Detect which cell encompasses the target text, then output its (X, Y) center coordinate. 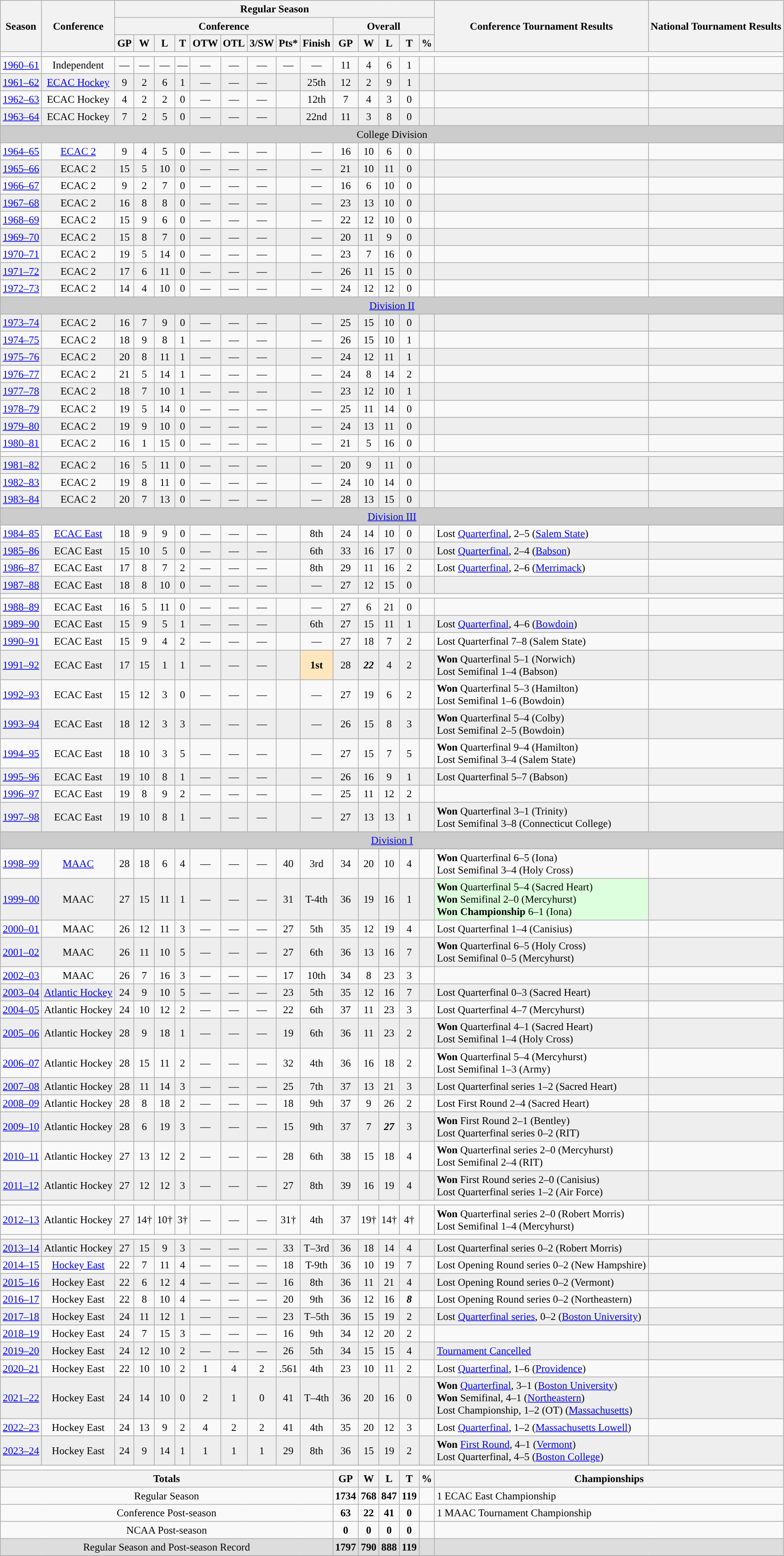
1989–90 (21, 624)
3† (183, 1220)
National Tournament Results (716, 26)
Won Quarterfinal 9–4 (Hamilton)Lost Semifinal 3–4 (Salem State) (541, 753)
NCAA Post-season (167, 1530)
Lost First Round 2–4 (Sacred Heart) (541, 1103)
Won Quarterfinal 5–3 (Hamilton)Lost Semifinal 1–6 (Bowdoin) (541, 694)
2020–21 (21, 1368)
Won Quarterfinal 6–5 (Holy Cross)Lost Semifinal 0–5 (Mercyhurst) (541, 952)
3/SW (262, 43)
Lost Quarterfinal, 2–6 (Merrimack) (541, 568)
.561 (288, 1368)
Won First Round series 2–0 (Canisius)Lost Quarterfinal series 1–2 (Air Force) (541, 1185)
Won First Round 2–1 (Bentley)Lost Quarterfinal series 0–2 (RIT) (541, 1127)
2013–14 (21, 1248)
Lost Quarterfinal series, 0–2 (Boston University) (541, 1317)
2023–24 (21, 1450)
1797 (345, 1547)
2005–06 (21, 1034)
1970–71 (21, 254)
1998–99 (21, 864)
4† (409, 1220)
2011–12 (21, 1185)
Division II (392, 306)
10th (317, 976)
Overall (383, 26)
1992–93 (21, 694)
Won First Round, 4–1 (Vermont) Lost Quarterfinal, 4–5 (Boston College) (541, 1450)
Division I (392, 841)
3rd (317, 864)
2004–05 (21, 1010)
Lost Quarterfinal 7–8 (Salem State) (541, 641)
1961–62 (21, 83)
1985–86 (21, 551)
Lost Quarterfinal series 0–2 (Robert Morris) (541, 1248)
1968–69 (21, 220)
1st (317, 665)
Won Quarterfinal 4–1 (Sacred Heart)Lost Semifinal 1–4 (Holy Cross) (541, 1034)
Lost Opening Round series 0–2 (New Hampshire) (541, 1265)
1983–84 (21, 499)
888 (389, 1547)
1990–91 (21, 641)
Lost Quarterfinal, 2–4 (Babson) (541, 551)
T–3rd (317, 1248)
32 (288, 1063)
2008–09 (21, 1103)
1981–82 (21, 465)
2010–11 (21, 1156)
2022–23 (21, 1427)
T–4th (317, 1398)
Lost Quarterfinal, 4–6 (Bowdoin) (541, 624)
Won Quarterfinal 5–4 (Mercyhurst)Lost Semifinal 1–3 (Army) (541, 1063)
39 (345, 1185)
2021–22 (21, 1398)
Lost Quarterfinal series 1–2 (Sacred Heart) (541, 1086)
2001–02 (21, 952)
Won Quarterfinal 5–4 (Colby)Lost Semifinal 2–5 (Bowdoin) (541, 724)
1991–92 (21, 665)
2012–13 (21, 1220)
1 MAAC Tournament Championship (609, 1513)
1976–77 (21, 374)
1973–74 (21, 323)
2002–03 (21, 976)
12th (317, 100)
1972–73 (21, 289)
2003–04 (21, 993)
OTW (205, 43)
22nd (317, 117)
1999–00 (21, 899)
63 (345, 1513)
10† (165, 1220)
Won Quarterfinal 6–5 (Iona)Lost Semifinal 3–4 (Holy Cross) (541, 864)
Division III (392, 516)
Lost Quarterfinal, 1–2 (Massachusetts Lowell) (541, 1427)
1734 (345, 1496)
T-4th (317, 899)
2007–08 (21, 1086)
1986–87 (21, 568)
1964–65 (21, 151)
Tournament Cancelled (541, 1351)
1963–64 (21, 117)
1960–61 (21, 65)
Won Quarterfinal series 2–0 (Mercyhurst)Lost Semifinal 2–4 (RIT) (541, 1156)
1984–85 (21, 534)
Won Quarterfinal 5–4 (Sacred Heart)Won Semifinal 2–0 (Mercyhurst)Won Championship 6–1 (Iona) (541, 899)
Conference Post-season (167, 1513)
Championships (609, 1479)
Won Quarterfinal, 3–1 (Boston University)Won Semifinal, 4–1 (Northeastern) Lost Championship, 1–2 (OT) (Massachusetts) (541, 1398)
2006–07 (21, 1063)
Lost Quarterfinal 1–4 (Canisius) (541, 929)
1987–88 (21, 585)
31 (288, 899)
2015–16 (21, 1283)
1977–78 (21, 392)
1979–80 (21, 426)
Lost Quarterfinal 4–7 (Mercyhurst) (541, 1010)
OTL (234, 43)
Won Quarterfinal series 2–0 (Robert Morris)Lost Semifinal 1–4 (Mercyhurst) (541, 1220)
Won Quarterfinal 5–1 (Norwich)Lost Semifinal 1–4 (Babson) (541, 665)
Finish (317, 43)
Totals (167, 1479)
Season (21, 26)
College Division (392, 134)
Lost Quarterfinal, 1–6 (Providence) (541, 1368)
Conference Tournament Results (541, 26)
1969–70 (21, 237)
1994–95 (21, 753)
847 (389, 1496)
25th (317, 83)
T-9th (317, 1265)
Lost Quarterfinal 5–7 (Babson) (541, 777)
1975–76 (21, 357)
40 (288, 864)
1997–98 (21, 817)
2018–19 (21, 1334)
1966–67 (21, 185)
Pts* (288, 43)
Regular Season and Post-season Record (167, 1547)
2009–10 (21, 1127)
2000–01 (21, 929)
2019–20 (21, 1351)
19† (369, 1220)
Lost Quarterfinal 0–3 (Sacred Heart) (541, 993)
Lost Quarterfinal, 2–5 (Salem State) (541, 534)
T–5th (317, 1317)
1996–97 (21, 794)
38 (345, 1156)
1965–66 (21, 168)
2017–18 (21, 1317)
1980–81 (21, 443)
31† (288, 1220)
2016–17 (21, 1299)
1 ECAC East Championship (609, 1496)
1982–83 (21, 482)
Won Quarterfinal 3–1 (Trinity)Lost Semifinal 3–8 (Connecticut College) (541, 817)
1967–68 (21, 203)
Independent (78, 65)
768 (369, 1496)
7th (317, 1086)
1971–72 (21, 271)
790 (369, 1547)
2014–15 (21, 1265)
1993–94 (21, 724)
1995–96 (21, 777)
1988–89 (21, 607)
Lost Opening Round series 0–2 (Northeastern) (541, 1299)
1974–75 (21, 340)
1962–63 (21, 100)
1978–79 (21, 409)
Lost Opening Round series 0–2 (Vermont) (541, 1283)
